Identify which cell holds the provided text, then report its (X, Y) central coordinate. 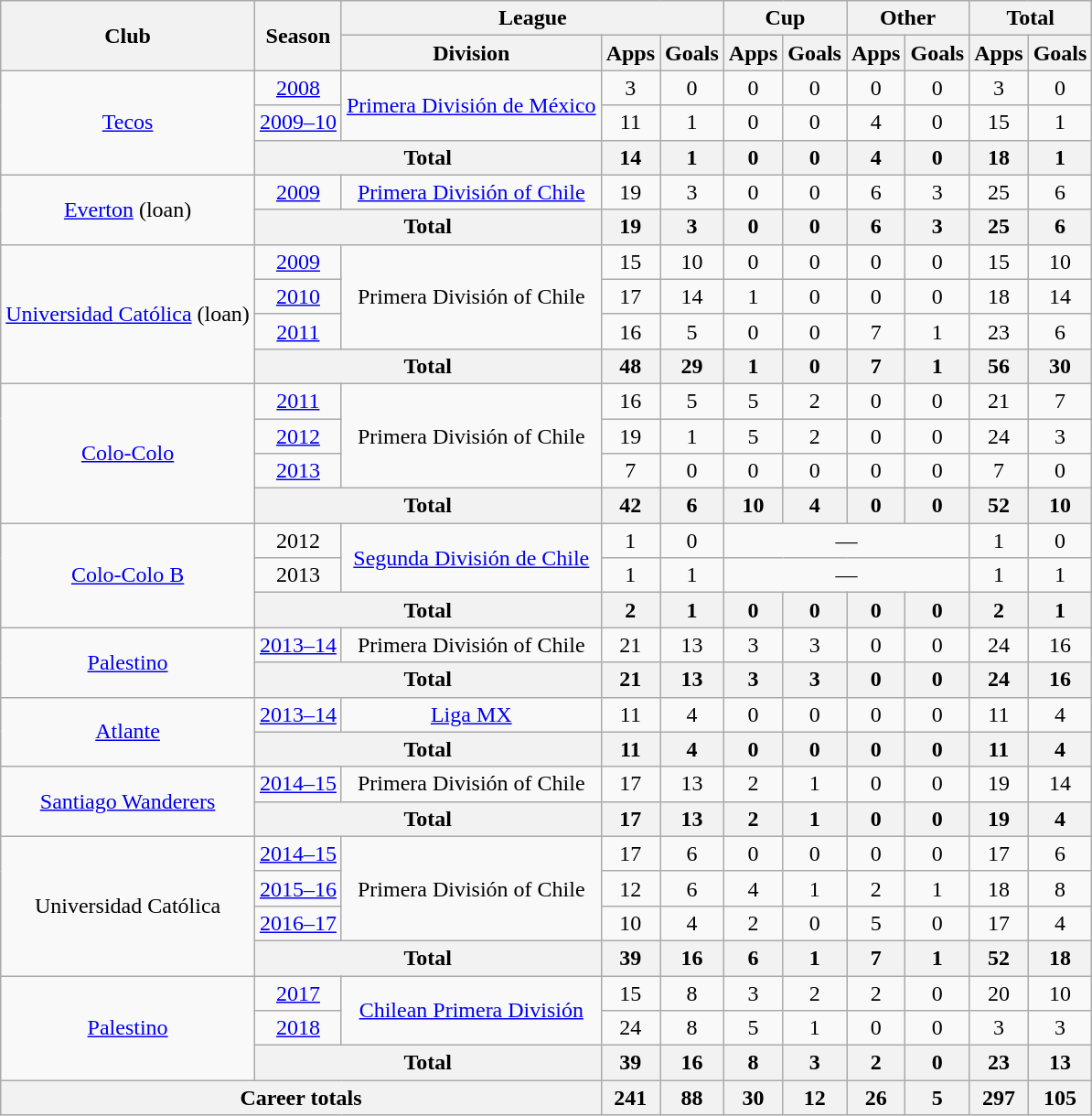
105 (1060, 1098)
Primera División de México (471, 105)
Club (128, 36)
Universidad Católica (loan) (128, 314)
48 (630, 366)
Segunda División de Chile (471, 558)
20 (999, 993)
Division (471, 53)
Everton (loan) (128, 209)
2009–10 (298, 123)
Tecos (128, 123)
2010 (298, 296)
Other (908, 18)
56 (999, 366)
Colo-Colo (128, 453)
League (532, 18)
297 (999, 1098)
Cup (785, 18)
2016–17 (298, 923)
Universidad Católica (128, 906)
2008 (298, 88)
2015–16 (298, 888)
Colo-Colo B (128, 575)
29 (692, 366)
26 (876, 1098)
Season (298, 36)
Liga MX (471, 714)
2018 (298, 1028)
Atlante (128, 732)
Chilean Primera División (471, 1010)
42 (630, 506)
88 (692, 1098)
Santiago Wanderers (128, 801)
Career totals (301, 1098)
2017 (298, 993)
241 (630, 1098)
